Return (X, Y) of the center of cell containing provided text 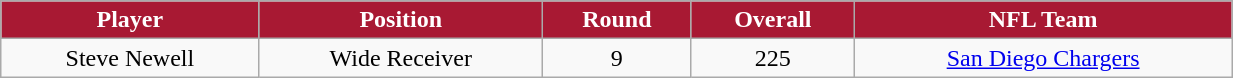
Steve Newell (130, 58)
225 (772, 58)
Player (130, 20)
NFL Team (1044, 20)
San Diego Chargers (1044, 58)
Wide Receiver (401, 58)
Position (401, 20)
Overall (772, 20)
Round (616, 20)
9 (616, 58)
